Scan for the cell matching the given text and deliver its [x, y] coordinate at center. 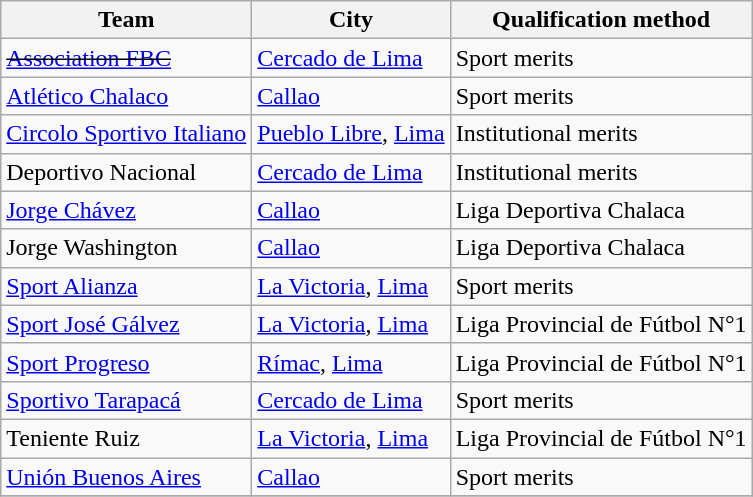
Team [126, 20]
Sport José Gálvez [126, 324]
Unión Buenos Aires [126, 477]
Teniente Ruiz [126, 438]
Qualification method [601, 20]
Jorge Washington [126, 248]
Circolo Sportivo Italiano [126, 134]
Pueblo Libre, Lima [351, 134]
Sport Progreso [126, 362]
City [351, 20]
Deportivo Nacional [126, 172]
Association FBC [126, 58]
Sport Alianza [126, 286]
Rímac, Lima [351, 362]
Sportivo Tarapacá [126, 400]
Atlético Chalaco [126, 96]
Jorge Chávez [126, 210]
